Extract the [X, Y] coordinate from the center of the cell holding the provided text.  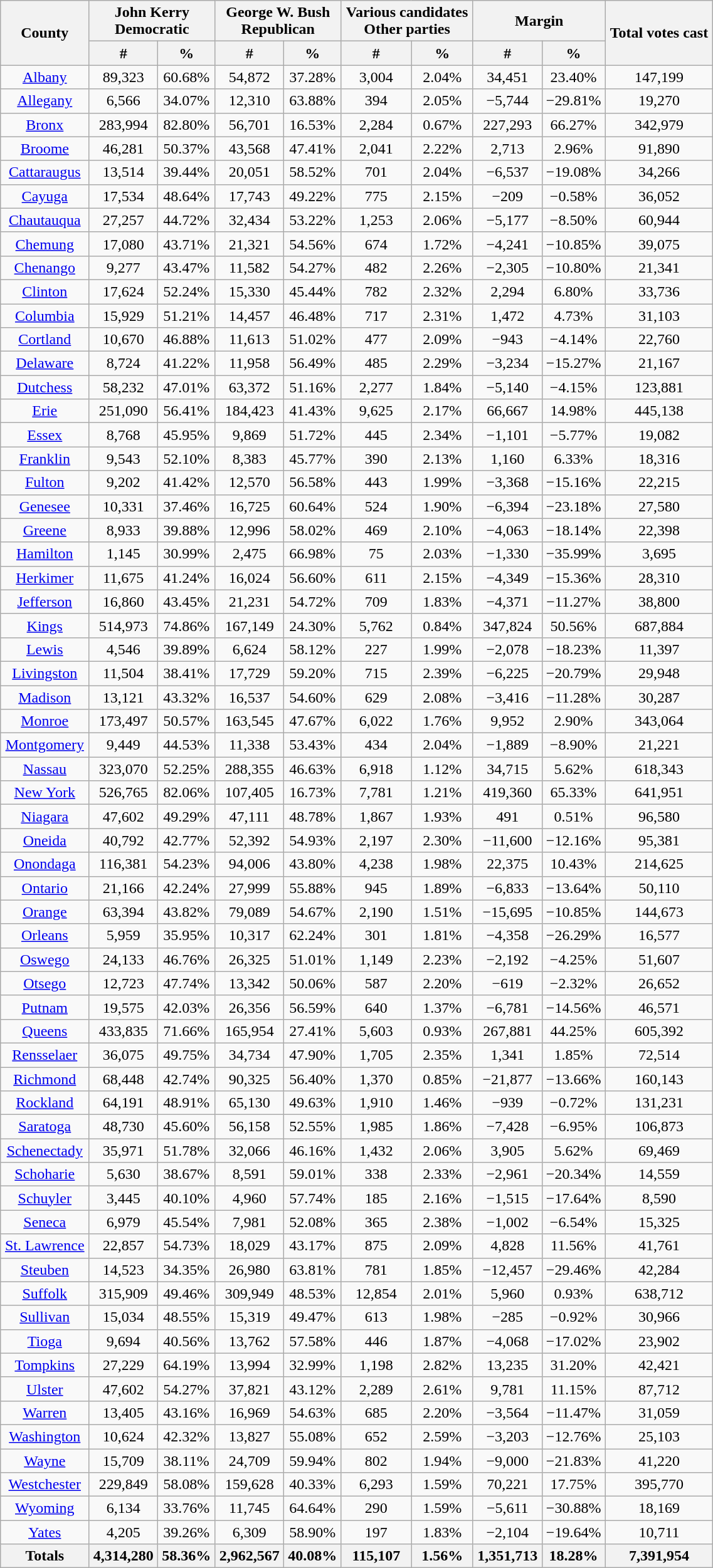
Totals [45, 1556]
288,355 [250, 769]
25,103 [659, 1436]
94,006 [250, 864]
197 [376, 1532]
50.37% [187, 149]
Columbia [45, 315]
5,959 [124, 936]
Various candidatesOther parties [408, 21]
781 [376, 1270]
27,257 [124, 220]
George W. BushRepublican [278, 21]
2.05% [442, 101]
13,121 [124, 698]
12,996 [250, 530]
Jefferson [45, 602]
26,325 [250, 959]
12,723 [124, 983]
Hamilton [45, 554]
283,994 [124, 125]
301 [376, 936]
56,158 [250, 1127]
Delaware [45, 363]
43.80% [312, 864]
717 [376, 315]
Greene [45, 530]
9,543 [124, 459]
35,971 [124, 1151]
2,294 [507, 291]
16.73% [312, 793]
53.43% [312, 745]
Steuben [45, 1270]
9,449 [124, 745]
Broome [45, 149]
7,391,954 [659, 1556]
4,314,280 [124, 1556]
24,709 [250, 1461]
15,319 [250, 1317]
1.72% [442, 244]
Essex [45, 435]
−1,101 [507, 435]
2.59% [442, 1436]
2.82% [442, 1365]
10,670 [124, 340]
1,253 [376, 220]
51.01% [312, 959]
16,860 [124, 602]
343,064 [659, 721]
9,952 [507, 721]
54.67% [312, 912]
−15.36% [573, 578]
−2,078 [507, 649]
33,736 [659, 291]
57.74% [312, 1198]
46.48% [312, 315]
−20.34% [573, 1174]
24.30% [312, 625]
−8.50% [573, 220]
641,951 [659, 793]
49.75% [187, 1055]
10,711 [659, 1532]
6,918 [376, 769]
51,607 [659, 959]
−6,833 [507, 888]
47.74% [187, 983]
17,534 [124, 196]
629 [376, 698]
Chenango [45, 268]
8,724 [124, 363]
51.78% [187, 1151]
−21,877 [507, 1079]
−19.64% [573, 1532]
30,966 [659, 1317]
−14.56% [573, 1007]
−285 [507, 1317]
13,342 [250, 983]
3,445 [124, 1198]
35.95% [187, 936]
−13.64% [573, 888]
775 [376, 196]
37.28% [312, 77]
49.29% [187, 817]
Schenectady [45, 1151]
802 [376, 1461]
64.64% [312, 1508]
7,981 [250, 1222]
18.28% [573, 1556]
−6,537 [507, 172]
Cortland [45, 340]
27,999 [250, 888]
2.26% [442, 268]
9,202 [124, 483]
Schuyler [45, 1198]
49.63% [312, 1103]
72,514 [659, 1055]
60.64% [312, 506]
16.53% [312, 125]
Dutchess [45, 387]
21,166 [124, 888]
44.53% [187, 745]
69,469 [659, 1151]
−15.16% [573, 483]
48.64% [187, 196]
13,762 [250, 1341]
40.10% [187, 1198]
52.25% [187, 769]
12,854 [376, 1294]
34,734 [250, 1055]
605,392 [659, 1031]
251,090 [124, 411]
42.77% [187, 840]
24,133 [124, 959]
46.16% [312, 1151]
Warren [45, 1413]
701 [376, 172]
96,580 [659, 817]
52,392 [250, 840]
12,570 [250, 483]
58.02% [312, 530]
21,221 [659, 745]
1.93% [442, 817]
−4,068 [507, 1341]
2,284 [376, 125]
1,472 [507, 315]
40.08% [312, 1556]
Fulton [45, 483]
−17.64% [573, 1198]
46.88% [187, 340]
2.33% [442, 1174]
Washington [45, 1436]
11,504 [124, 673]
30.99% [187, 554]
49.22% [312, 196]
9,277 [124, 268]
1.90% [442, 506]
48,730 [124, 1127]
−4,349 [507, 578]
Total votes cast [659, 33]
Richmond [45, 1079]
60.68% [187, 77]
652 [376, 1436]
−0.58% [573, 196]
49.46% [187, 1294]
2.35% [442, 1055]
−15.27% [573, 363]
2.39% [442, 673]
1.76% [442, 721]
−11,600 [507, 840]
−1,515 [507, 1198]
674 [376, 244]
70,221 [507, 1485]
43,568 [250, 149]
15,330 [250, 291]
Erie [45, 411]
709 [376, 602]
Niagara [45, 817]
342,979 [659, 125]
12,310 [250, 101]
16,537 [250, 698]
Bronx [45, 125]
48.91% [187, 1103]
Onondaga [45, 864]
56.60% [312, 578]
−12,457 [507, 1270]
8,591 [250, 1174]
59.01% [312, 1174]
−4,063 [507, 530]
43.71% [187, 244]
Kings [45, 625]
42.32% [187, 1436]
Schoharie [45, 1174]
5,960 [507, 1294]
75 [376, 554]
28,310 [659, 578]
−6.95% [573, 1127]
34.35% [187, 1270]
2.96% [573, 149]
New York [45, 793]
19,270 [659, 101]
11,338 [250, 745]
45.60% [187, 1127]
13,235 [507, 1365]
34,451 [507, 77]
6,293 [376, 1485]
27.41% [312, 1031]
10.43% [573, 864]
1.12% [442, 769]
Genesee [45, 506]
39.89% [187, 649]
1.21% [442, 793]
443 [376, 483]
1.94% [442, 1461]
−6,225 [507, 673]
395,770 [659, 1485]
11,745 [250, 1508]
Putnam [45, 1007]
County [45, 33]
31.20% [573, 1365]
Allegany [45, 101]
−20.79% [573, 673]
39,075 [659, 244]
11,397 [659, 649]
4.73% [573, 315]
144,673 [659, 912]
52.10% [187, 459]
26,356 [250, 1007]
2.29% [442, 363]
2.01% [442, 1294]
38.41% [187, 673]
−15,695 [507, 912]
−5,140 [507, 387]
Yates [45, 1532]
54.23% [187, 864]
23,902 [659, 1341]
50.57% [187, 721]
147,199 [659, 77]
185 [376, 1198]
Franklin [45, 459]
2,190 [376, 912]
17.75% [573, 1485]
58.36% [187, 1556]
11,613 [250, 340]
33.76% [187, 1508]
15,034 [124, 1317]
163,545 [250, 721]
1.86% [442, 1127]
−35.99% [573, 554]
477 [376, 340]
290 [376, 1508]
53.22% [312, 220]
50,110 [659, 888]
0.51% [573, 817]
St. Lawrence [45, 1246]
−1,889 [507, 745]
−2,192 [507, 959]
43.12% [312, 1389]
Otsego [45, 983]
214,625 [659, 864]
315,909 [124, 1294]
63.81% [312, 1270]
11,958 [250, 363]
19,575 [124, 1007]
1.56% [442, 1556]
15,929 [124, 315]
68,448 [124, 1079]
52.24% [187, 291]
−4.15% [573, 387]
3,905 [507, 1151]
227,293 [507, 125]
47,111 [250, 817]
−4,241 [507, 244]
1.46% [442, 1103]
32,066 [250, 1151]
Tompkins [45, 1365]
−2,305 [507, 268]
Orange [45, 912]
32.99% [312, 1365]
Oswego [45, 959]
−18.14% [573, 530]
17,624 [124, 291]
43.82% [187, 912]
−19.08% [573, 172]
1,160 [507, 459]
11,675 [124, 578]
Livingston [45, 673]
52.55% [312, 1127]
1,145 [124, 554]
−2.32% [573, 983]
89,323 [124, 77]
1.89% [442, 888]
51.21% [187, 315]
14,559 [659, 1174]
47.67% [312, 721]
23.40% [573, 77]
1,432 [376, 1151]
45.95% [187, 435]
39.88% [187, 530]
1,198 [376, 1365]
40.56% [187, 1341]
Ontario [45, 888]
2.16% [442, 1198]
338 [376, 1174]
6,624 [250, 649]
50.56% [573, 625]
50.06% [312, 983]
−5.77% [573, 435]
54,872 [250, 77]
22,760 [659, 340]
63,372 [250, 387]
116,381 [124, 864]
John KerryDemocratic [152, 21]
43.32% [187, 698]
16,725 [250, 506]
6,134 [124, 1508]
1.84% [442, 387]
Rockland [45, 1103]
36,052 [659, 196]
74.86% [187, 625]
2.32% [442, 291]
587 [376, 983]
48.53% [312, 1294]
52.08% [312, 1222]
−0.92% [573, 1317]
390 [376, 459]
13,405 [124, 1413]
1,705 [376, 1055]
56,701 [250, 125]
4,546 [124, 649]
34,266 [659, 172]
1,370 [376, 1079]
−13.66% [573, 1079]
323,070 [124, 769]
433,835 [124, 1031]
−21.83% [573, 1461]
44.25% [573, 1031]
6.33% [573, 459]
160,143 [659, 1079]
6,022 [376, 721]
17,729 [250, 673]
229,849 [124, 1485]
36,075 [124, 1055]
−11.47% [573, 1413]
−6,781 [507, 1007]
22,857 [124, 1246]
Clinton [45, 291]
4,960 [250, 1198]
95,381 [659, 840]
−5,611 [507, 1508]
1,351,713 [507, 1556]
13,827 [250, 1436]
227 [376, 649]
90,325 [250, 1079]
39.44% [187, 172]
2,713 [507, 149]
21,167 [659, 363]
63.88% [312, 101]
267,881 [507, 1031]
56.41% [187, 411]
−209 [507, 196]
−3,368 [507, 483]
365 [376, 1222]
46,281 [124, 149]
−4,371 [507, 602]
Montgomery [45, 745]
4,238 [376, 864]
1,985 [376, 1127]
123,881 [659, 387]
10,331 [124, 506]
107,405 [250, 793]
54.63% [312, 1413]
2.10% [442, 530]
56.58% [312, 483]
14.98% [573, 411]
875 [376, 1246]
42.24% [187, 888]
21,321 [250, 244]
30,287 [659, 698]
−939 [507, 1103]
51.02% [312, 340]
514,973 [124, 625]
5,603 [376, 1031]
38.11% [187, 1461]
18,169 [659, 1508]
611 [376, 578]
2.13% [442, 459]
65.33% [573, 793]
Rensselaer [45, 1055]
115,107 [376, 1556]
14,457 [250, 315]
445 [376, 435]
8,383 [250, 459]
40,792 [124, 840]
2.90% [573, 721]
Cattaraugus [45, 172]
2,475 [250, 554]
22,375 [507, 864]
−5,177 [507, 220]
2.61% [442, 1389]
2.17% [442, 411]
Wyoming [45, 1508]
58,232 [124, 387]
10,624 [124, 1436]
11,582 [250, 268]
65,130 [250, 1103]
13,994 [250, 1365]
45.44% [312, 291]
59.20% [312, 673]
26,652 [659, 983]
−29.46% [573, 1270]
2,277 [376, 387]
41.43% [312, 411]
13,514 [124, 172]
15,325 [659, 1222]
37.46% [187, 506]
64,191 [124, 1103]
64.19% [187, 1365]
782 [376, 291]
17,080 [124, 244]
41.24% [187, 578]
2.22% [442, 149]
0.67% [442, 125]
18,029 [250, 1246]
394 [376, 101]
−3,416 [507, 698]
524 [376, 506]
445,138 [659, 411]
51.72% [312, 435]
14,523 [124, 1270]
Westchester [45, 1485]
41,761 [659, 1246]
63,394 [124, 912]
43.16% [187, 1413]
49.47% [312, 1317]
42,284 [659, 1270]
54.60% [312, 698]
−11.27% [573, 602]
2.08% [442, 698]
−6.54% [573, 1222]
45.77% [312, 459]
21,341 [659, 268]
59.94% [312, 1461]
18,316 [659, 459]
41,220 [659, 1461]
Cayuga [45, 196]
9,694 [124, 1341]
613 [376, 1317]
2.23% [442, 959]
3,004 [376, 77]
16,969 [250, 1413]
17,743 [250, 196]
56.40% [312, 1079]
37,821 [250, 1389]
38,800 [659, 602]
7,781 [376, 793]
1,149 [376, 959]
54.73% [187, 1246]
71.66% [187, 1031]
159,628 [250, 1485]
131,231 [659, 1103]
715 [376, 673]
1.37% [442, 1007]
66,667 [507, 411]
8,933 [124, 530]
−29.81% [573, 101]
41.22% [187, 363]
Tioga [45, 1341]
39.26% [187, 1532]
1,341 [507, 1055]
469 [376, 530]
−12.16% [573, 840]
−3,564 [507, 1413]
−9,000 [507, 1461]
Ulster [45, 1389]
45.54% [187, 1222]
34.07% [187, 101]
42.03% [187, 1007]
−4.14% [573, 340]
22,398 [659, 530]
2.03% [442, 554]
Suffolk [45, 1294]
10,317 [250, 936]
47.90% [312, 1055]
54.56% [312, 244]
8,768 [124, 435]
55.08% [312, 1436]
57.58% [312, 1341]
−11.28% [573, 698]
56.59% [312, 1007]
−17.02% [573, 1341]
27,229 [124, 1365]
Oneida [45, 840]
8,590 [659, 1198]
485 [376, 363]
6,566 [124, 101]
−943 [507, 340]
51.16% [312, 387]
15,709 [124, 1461]
685 [376, 1413]
1.51% [442, 912]
0.85% [442, 1079]
−2,961 [507, 1174]
2.34% [442, 435]
−1,330 [507, 554]
184,423 [250, 411]
4,205 [124, 1532]
87,712 [659, 1389]
2,197 [376, 840]
−0.72% [573, 1103]
945 [376, 888]
−3,234 [507, 363]
Chautauqua [45, 220]
4,828 [507, 1246]
43.45% [187, 602]
Lewis [45, 649]
9,625 [376, 411]
55.88% [312, 888]
Margin [539, 21]
2.30% [442, 840]
16,024 [250, 578]
309,949 [250, 1294]
54.72% [312, 602]
446 [376, 1341]
5,762 [376, 625]
46.76% [187, 959]
58.52% [312, 172]
106,873 [659, 1127]
−12.76% [573, 1436]
638,712 [659, 1294]
Orleans [45, 936]
−4.25% [573, 959]
1,910 [376, 1103]
173,497 [124, 721]
42.74% [187, 1079]
2.31% [442, 315]
482 [376, 268]
46,571 [659, 1007]
−23.18% [573, 506]
66.27% [573, 125]
31,059 [659, 1413]
640 [376, 1007]
9,869 [250, 435]
347,824 [507, 625]
79,089 [250, 912]
60,944 [659, 220]
434 [376, 745]
6,979 [124, 1222]
47.41% [312, 149]
0.84% [442, 625]
526,765 [124, 793]
19,082 [659, 435]
419,360 [507, 793]
−6,394 [507, 506]
−619 [507, 983]
62.24% [312, 936]
27,580 [659, 506]
−2,104 [507, 1532]
58.08% [187, 1485]
165,954 [250, 1031]
82.80% [187, 125]
29,948 [659, 673]
3,695 [659, 554]
20,051 [250, 172]
−5,744 [507, 101]
167,149 [250, 625]
48.78% [312, 817]
Saratoga [45, 1127]
−7,428 [507, 1127]
−3,203 [507, 1436]
43.47% [187, 268]
26,980 [250, 1270]
618,343 [659, 769]
32,434 [250, 220]
66.98% [312, 554]
11.15% [573, 1389]
43.17% [312, 1246]
22,215 [659, 483]
1,867 [376, 817]
−1,002 [507, 1222]
−30.88% [573, 1508]
Sullivan [45, 1317]
21,231 [250, 602]
−8.90% [573, 745]
38.67% [187, 1174]
Monroe [45, 721]
82.06% [187, 793]
48.55% [187, 1317]
42,421 [659, 1365]
Albany [45, 77]
−18.23% [573, 649]
40.33% [312, 1485]
Herkimer [45, 578]
47.01% [187, 387]
1.81% [442, 936]
1.87% [442, 1341]
6.80% [573, 291]
5,630 [124, 1174]
Chemung [45, 244]
44.72% [187, 220]
56.49% [312, 363]
9,781 [507, 1389]
Queens [45, 1031]
46.63% [312, 769]
Wayne [45, 1461]
34,715 [507, 769]
54.93% [312, 840]
2,041 [376, 149]
91,890 [659, 149]
11.56% [573, 1246]
6,309 [250, 1532]
−10.80% [573, 268]
2,962,567 [250, 1556]
Nassau [45, 769]
−4,358 [507, 936]
58.12% [312, 649]
16,577 [659, 936]
31,103 [659, 315]
687,884 [659, 625]
41.42% [187, 483]
58.90% [312, 1532]
−26.29% [573, 936]
2,289 [376, 1389]
Seneca [45, 1222]
Madison [45, 698]
491 [507, 817]
2.38% [442, 1222]
